Output the (X, Y) coordinate of the center of the cell containing the given text.  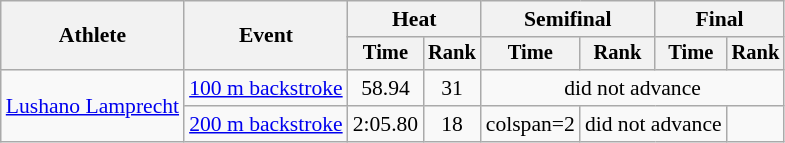
31 (452, 88)
18 (452, 124)
Final (720, 19)
Lushano Lamprecht (92, 106)
58.94 (386, 88)
2:05.80 (386, 124)
Athlete (92, 36)
200 m backstroke (266, 124)
Heat (414, 19)
colspan=2 (530, 124)
100 m backstroke (266, 88)
Event (266, 36)
Semifinal (568, 19)
